Detect which cell encompasses the target text, then output its [X, Y] center coordinate. 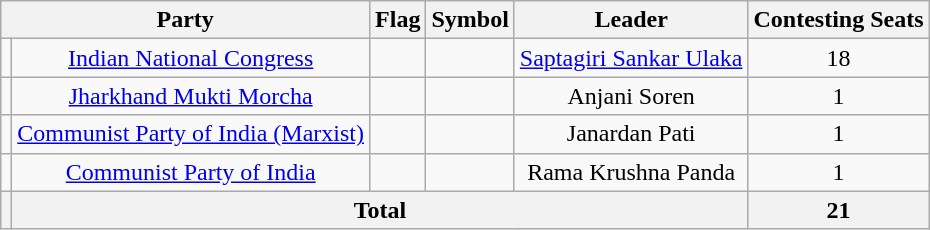
Leader [631, 20]
Symbol [470, 20]
Saptagiri Sankar Ulaka [631, 58]
Anjani Soren [631, 96]
Contesting Seats [838, 20]
Communist Party of India [191, 172]
Jharkhand Mukti Morcha [191, 96]
Flag [398, 20]
18 [838, 58]
Indian National Congress [191, 58]
21 [838, 210]
Communist Party of India (Marxist) [191, 134]
Party [186, 20]
Total [380, 210]
Janardan Pati [631, 134]
Rama Krushna Panda [631, 172]
